Find where the given text appears and provide that cell's center as (X, Y) coordinate. 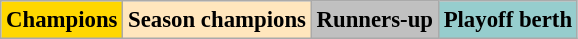
Runners-up (374, 20)
Champions (62, 20)
Season champions (217, 20)
Playoff berth (508, 20)
